Find where the given text appears and provide that cell's center as [x, y] coordinate. 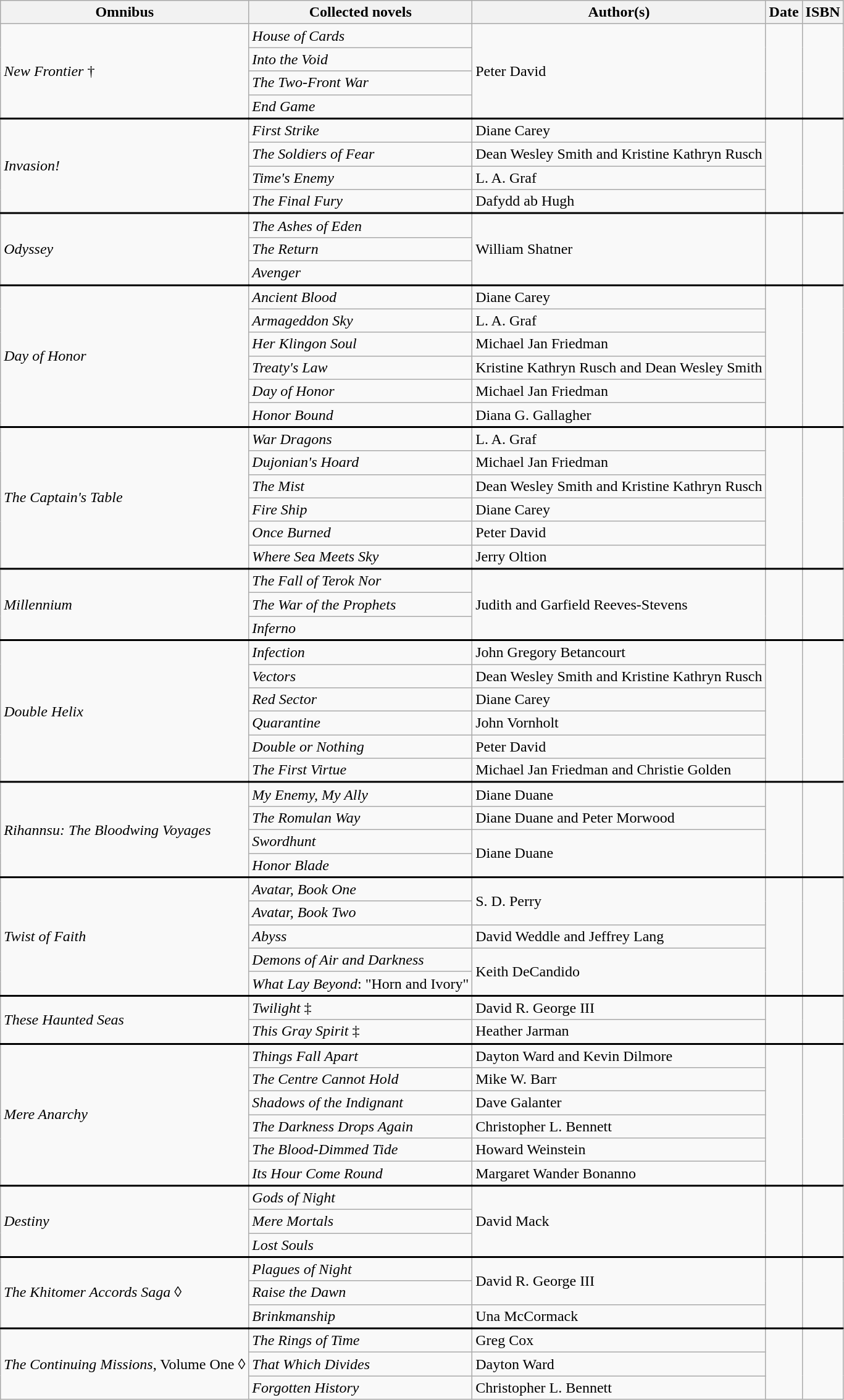
Brinkmanship [361, 1317]
Avatar, Book One [361, 889]
Forgotten History [361, 1388]
Time's Enemy [361, 178]
Things Fall Apart [361, 1056]
Dayton Ward and Kevin Dilmore [619, 1056]
The Continuing Missions, Volume One ◊ [125, 1364]
Ancient Blood [361, 296]
These Haunted Seas [125, 1020]
David Weddle and Jeffrey Lang [619, 936]
Invasion! [125, 166]
The Captain's Table [125, 498]
The War of the Prophets [361, 605]
Avatar, Book Two [361, 913]
Double Helix [125, 711]
Rihannsu: The Bloodwing Voyages [125, 830]
Una McCormack [619, 1317]
Date [784, 12]
Swordhunt [361, 841]
The Soldiers of Fear [361, 154]
Greg Cox [619, 1340]
Mere Anarchy [125, 1115]
Plagues of Night [361, 1268]
Mike W. Barr [619, 1079]
Once Burned [361, 533]
Diana G. Gallagher [619, 415]
Double or Nothing [361, 747]
Quarantine [361, 723]
Keith DeCandido [619, 972]
Into the Void [361, 59]
John Gregory Betancourt [619, 652]
End Game [361, 106]
This Gray Spirit ‡ [361, 1031]
Millennium [125, 605]
Michael Jan Friedman and Christie Golden [619, 771]
Collected novels [361, 12]
That Which Divides [361, 1364]
New Frontier † [125, 72]
The Ashes of Eden [361, 226]
John Vornholt [619, 723]
Where Sea Meets Sky [361, 557]
Dave Galanter [619, 1103]
Margaret Wander Bonanno [619, 1173]
ISBN [822, 12]
Author(s) [619, 12]
Lost Souls [361, 1245]
House of Cards [361, 36]
Armageddon Sky [361, 321]
My Enemy, My Ally [361, 794]
Raise the Dawn [361, 1293]
The Two-Front War [361, 83]
War Dragons [361, 438]
Kristine Kathryn Rusch and Dean Wesley Smith [619, 367]
Dayton Ward [619, 1364]
What Lay Beyond: "Horn and Ivory" [361, 983]
The Centre Cannot Hold [361, 1079]
The Final Fury [361, 201]
Twilight ‡ [361, 1008]
Omnibus [125, 12]
The Romulan Way [361, 818]
Shadows of the Indignant [361, 1103]
Dafydd ab Hugh [619, 201]
Diane Duane and Peter Morwood [619, 818]
Judith and Garfield Reeves-Stevens [619, 605]
Fire Ship [361, 509]
The First Virtue [361, 771]
Its Hour Come Round [361, 1173]
David Mack [619, 1222]
Jerry Oltion [619, 557]
Twist of Faith [125, 936]
Howard Weinstein [619, 1150]
Mere Mortals [361, 1221]
Honor Blade [361, 866]
Red Sector [361, 700]
Inferno [361, 629]
The Blood-Dimmed Tide [361, 1150]
Vectors [361, 676]
The Darkness Drops Again [361, 1126]
Her Klingon Soul [361, 344]
S. D. Perry [619, 900]
The Fall of Terok Nor [361, 581]
The Khitomer Accords Saga ◊ [125, 1293]
Demons of Air and Darkness [361, 960]
Dujonian's Hoard [361, 463]
Infection [361, 652]
Odyssey [125, 249]
Abyss [361, 936]
Avenger [361, 273]
The Return [361, 249]
First Strike [361, 131]
William Shatner [619, 249]
The Mist [361, 486]
Destiny [125, 1222]
Treaty's Law [361, 367]
Heather Jarman [619, 1031]
The Rings of Time [361, 1340]
Gods of Night [361, 1198]
Honor Bound [361, 415]
